Output the [X, Y] coordinate of the center of the cell containing the given text.  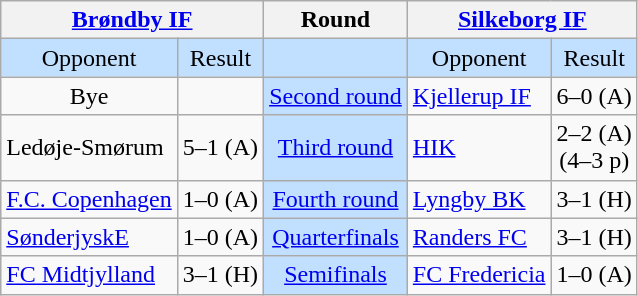
SønderjyskE [89, 237]
Kjellerup IF [479, 96]
FC Fredericia [479, 275]
FC Midtjylland [89, 275]
Silkeborg IF [522, 20]
Third round [336, 148]
Round [336, 20]
Fourth round [336, 199]
Second round [336, 96]
Ledøje-Smørum [89, 148]
5–1 (A) [220, 148]
Brøndby IF [132, 20]
Semifinals [336, 275]
HIK [479, 148]
F.C. Copenhagen [89, 199]
Quarterfinals [336, 237]
6–0 (A) [594, 96]
Lyngby BK [479, 199]
Bye [89, 96]
2–2 (A) (4–3 p) [594, 148]
Randers FC [479, 237]
